Pinpoint the cell where the given text exists, returning its (X, Y) midpoint coordinate. 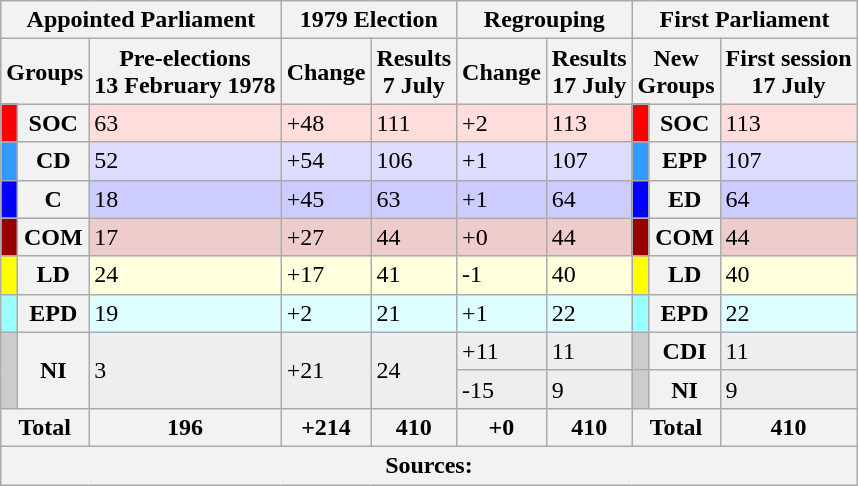
First session17 July (788, 72)
Pre-elections13 February 1978 (185, 72)
EPP (684, 161)
+11 (502, 351)
NewGroups (676, 72)
18 (185, 199)
Groups (45, 72)
+17 (326, 275)
+27 (326, 237)
+214 (326, 427)
Sources: (429, 465)
Results7 July (414, 72)
106 (414, 161)
C (54, 199)
-15 (502, 389)
First Parliament (744, 20)
1979 Election (368, 20)
-1 (502, 275)
Regrouping (544, 20)
ED (684, 199)
+48 (326, 123)
3 (185, 370)
196 (185, 427)
+54 (326, 161)
Appointed Parliament (141, 20)
52 (185, 161)
CD (54, 161)
17 (185, 237)
+45 (326, 199)
19 (185, 313)
21 (414, 313)
+21 (326, 370)
41 (414, 275)
111 (414, 123)
Results17 July (589, 72)
CDI (684, 351)
